Identify which cell holds the provided text, then report its (x, y) central coordinate. 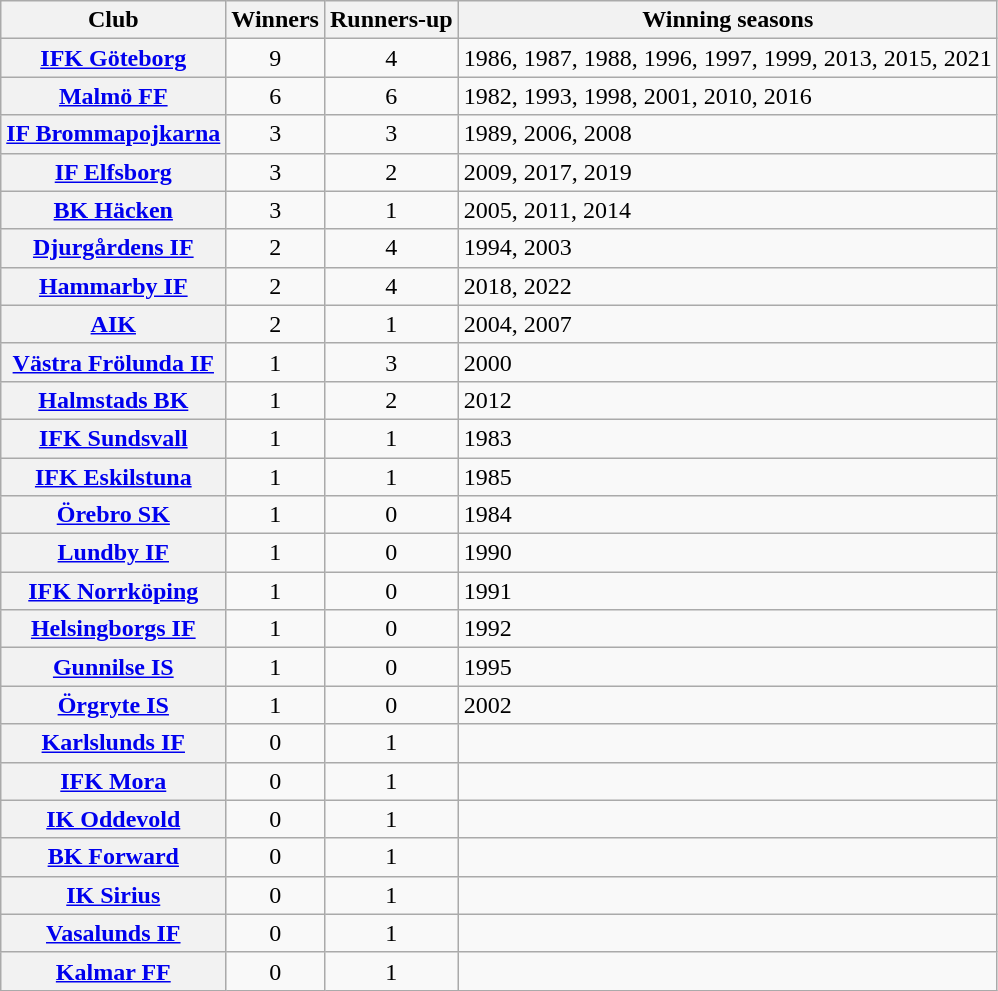
Västra Frölunda IF (114, 362)
1983 (728, 438)
2005, 2011, 2014 (728, 210)
Örebro SK (114, 515)
Karlslunds IF (114, 743)
IK Oddevold (114, 819)
BK Forward (114, 857)
9 (276, 58)
Winners (276, 20)
Helsingborgs IF (114, 629)
Halmstads BK (114, 400)
1989, 2006, 2008 (728, 134)
IFK Mora (114, 781)
1984 (728, 515)
1986, 1987, 1988, 1996, 1997, 1999, 2013, 2015, 2021 (728, 58)
AIK (114, 324)
Club (114, 20)
Örgryte IS (114, 705)
2002 (728, 705)
IFK Eskilstuna (114, 477)
IFK Göteborg (114, 58)
Lundby IF (114, 553)
IF Brommapojkarna (114, 134)
Winning seasons (728, 20)
IFK Norrköping (114, 591)
1995 (728, 667)
Djurgårdens IF (114, 248)
2009, 2017, 2019 (728, 172)
1994, 2003 (728, 248)
1982, 1993, 1998, 2001, 2010, 2016 (728, 96)
Runners-up (391, 20)
1990 (728, 553)
2000 (728, 362)
BK Häcken (114, 210)
Kalmar FF (114, 971)
1985 (728, 477)
1992 (728, 629)
Hammarby IF (114, 286)
Vasalunds IF (114, 933)
1991 (728, 591)
2012 (728, 400)
IFK Sundsvall (114, 438)
IF Elfsborg (114, 172)
Malmö FF (114, 96)
2004, 2007 (728, 324)
Gunnilse IS (114, 667)
IK Sirius (114, 895)
2018, 2022 (728, 286)
